Find where the given text appears and provide that cell's center as (X, Y) coordinate. 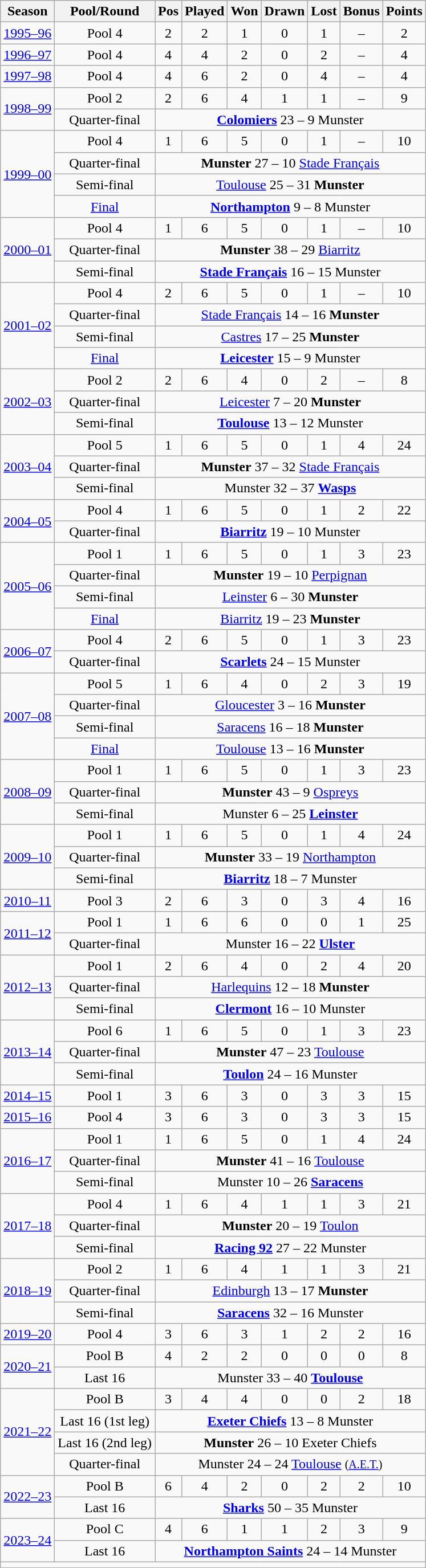
Biarritz 19 – 10 Munster (291, 532)
1999–00 (27, 174)
2023–24 (27, 1540)
Colomiers 23 – 9 Munster (291, 120)
Munster 26 – 10 Exeter Chiefs (291, 1443)
Munster 38 – 29 Biarritz (291, 250)
Biarritz 19 – 23 Munster (291, 618)
Northampton Saints 24 – 14 Munster (291, 1551)
Stade Français 16 – 15 Munster (291, 272)
2002–03 (27, 402)
2003–04 (27, 467)
2001–02 (27, 326)
Toulouse 13 – 16 Munster (291, 749)
Toulouse 25 – 31 Munster (291, 185)
Harlequins 12 – 18 Munster (291, 987)
18 (404, 1399)
2019–20 (27, 1334)
Bonus (362, 11)
Pool 6 (105, 1031)
1997–98 (27, 76)
2014–15 (27, 1096)
Edinburgh 13 – 17 Munster (291, 1291)
Racing 92 27 – 22 Munster (291, 1247)
Munster 10 – 26 Saracens (291, 1182)
22 (404, 510)
20 (404, 966)
Played (205, 11)
Last 16 (2nd leg) (105, 1443)
Saracens 32 – 16 Munster (291, 1312)
Pool 3 (105, 900)
2021–22 (27, 1432)
2011–12 (27, 933)
Toulouse 13 – 12 Munster (291, 423)
Scarlets 24 – 15 Munster (291, 662)
Munster 19 – 10 Perpignan (291, 575)
Saracens 16 – 18 Munster (291, 727)
2012–13 (27, 987)
Biarritz 18 – 7 Munster (291, 879)
2017–18 (27, 1226)
Munster 47 – 23 Toulouse (291, 1052)
1995–96 (27, 33)
Castres 17 – 25 Munster (291, 337)
2018–19 (27, 1291)
Lost (324, 11)
2013–14 (27, 1052)
2016–17 (27, 1161)
Munster 24 – 24 Toulouse (A.E.T.) (291, 1464)
2020–21 (27, 1367)
Leicester 15 – 9 Munster (291, 358)
2004–05 (27, 521)
Munster 43 – 9 Ospreys (291, 792)
Pool C (105, 1529)
Munster 27 – 10 Stade Français (291, 163)
2008–09 (27, 792)
2005–06 (27, 586)
2010–11 (27, 900)
Munster 33 – 40 Toulouse (291, 1378)
Leinster 6 – 30 Munster (291, 597)
2015–16 (27, 1117)
Clermont 16 – 10 Munster (291, 1009)
Munster 16 – 22 Ulster (291, 944)
Toulon 24 – 16 Munster (291, 1074)
19 (404, 684)
Points (404, 11)
Munster 32 – 37 Wasps (291, 488)
Exeter Chiefs 13 – 8 Munster (291, 1421)
Munster 6 – 25 Leinster (291, 814)
Last 16 (1st leg) (105, 1421)
Sharks 50 – 35 Munster (291, 1508)
Leicester 7 – 20 Munster (291, 402)
1998–99 (27, 109)
Season (27, 11)
Munster 20 – 19 Toulon (291, 1226)
Pool/Round (105, 11)
Munster 37 – 32 Stade Français (291, 467)
Munster 41 – 16 Toulouse (291, 1161)
Won (244, 11)
2007–08 (27, 716)
Gloucester 3 – 16 Munster (291, 705)
25 (404, 922)
Drawn (285, 11)
2022–23 (27, 1497)
2009–10 (27, 857)
2000–01 (27, 250)
Munster 33 – 19 Northampton (291, 857)
2006–07 (27, 651)
1996–97 (27, 55)
Northampton 9 – 8 Munster (291, 206)
Stade Français 14 – 16 Munster (291, 315)
Pos (169, 11)
